Pinpoint the cell where the given text exists, returning its (x, y) midpoint coordinate. 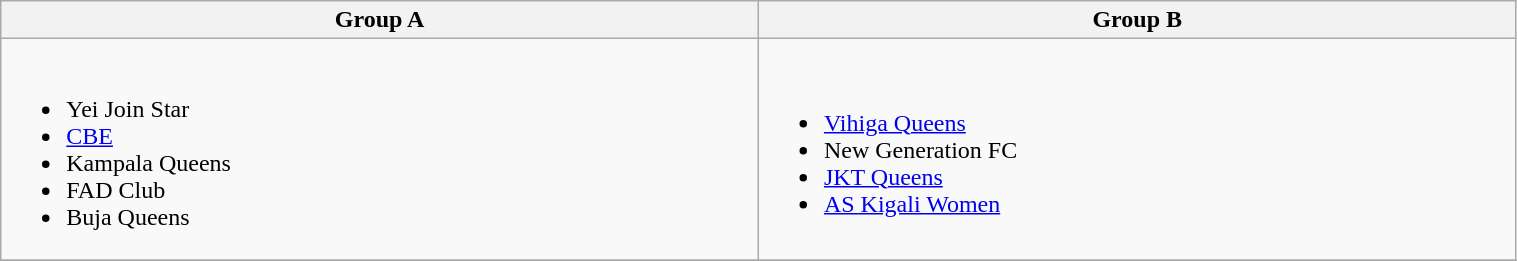
Group A (380, 20)
Vihiga Queens New Generation FC JKT Queens AS Kigali Women (1137, 150)
Yei Join Star CBE Kampala Queens FAD Club Buja Queens (380, 150)
Group B (1137, 20)
